Pinpoint the cell where the given text exists, returning its [X, Y] midpoint coordinate. 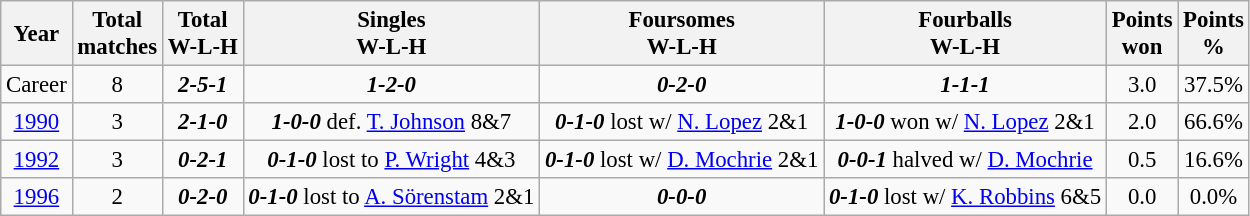
1992 [36, 160]
0-1-0 lost w/ N. Lopez 2&1 [682, 122]
2 [117, 197]
16.6% [1214, 160]
FoursomesW-L-H [682, 34]
Pointswon [1142, 34]
1990 [36, 122]
0-1-0 lost w/ K. Robbins 6&5 [966, 197]
66.6% [1214, 122]
3.0 [1142, 85]
0.0% [1214, 197]
0.0 [1142, 197]
Points% [1214, 34]
Totalmatches [117, 34]
0-1-0 lost w/ D. Mochrie 2&1 [682, 160]
Year [36, 34]
0-0-1 halved w/ D. Mochrie [966, 160]
1-0-0 won w/ N. Lopez 2&1 [966, 122]
Career [36, 85]
8 [117, 85]
FourballsW-L-H [966, 34]
37.5% [1214, 85]
0.5 [1142, 160]
1996 [36, 197]
0-1-0 lost to P. Wright 4&3 [392, 160]
1-2-0 [392, 85]
1-0-0 def. T. Johnson 8&7 [392, 122]
TotalW-L-H [202, 34]
0-2-1 [202, 160]
0-0-0 [682, 197]
2.0 [1142, 122]
1-1-1 [966, 85]
0-1-0 lost to A. Sörenstam 2&1 [392, 197]
2-5-1 [202, 85]
2-1-0 [202, 122]
SinglesW-L-H [392, 34]
